Return the [X, Y] coordinate for the center point of the cell that contains the specified text.  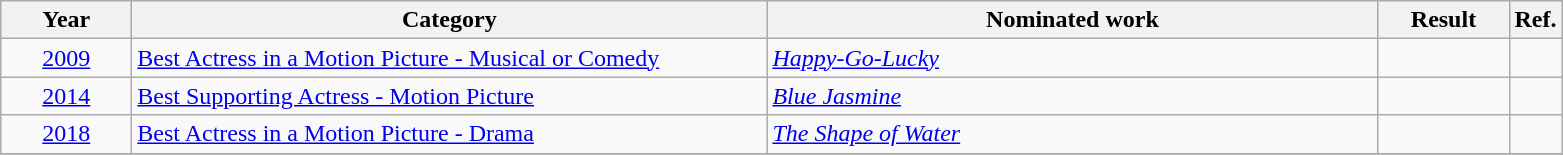
2018 [66, 134]
Ref. [1536, 20]
Best Actress in a Motion Picture - Drama [450, 134]
Happy-Go-Lucky [1072, 58]
Blue Jasmine [1072, 96]
2014 [66, 96]
Nominated work [1072, 20]
Year [66, 20]
The Shape of Water [1072, 134]
Category [450, 20]
Best Actress in a Motion Picture - Musical or Comedy [450, 58]
Result [1444, 20]
Best Supporting Actress - Motion Picture [450, 96]
2009 [66, 58]
